Determine the (x, y) coordinate at the center of the cell enclosing the given text.  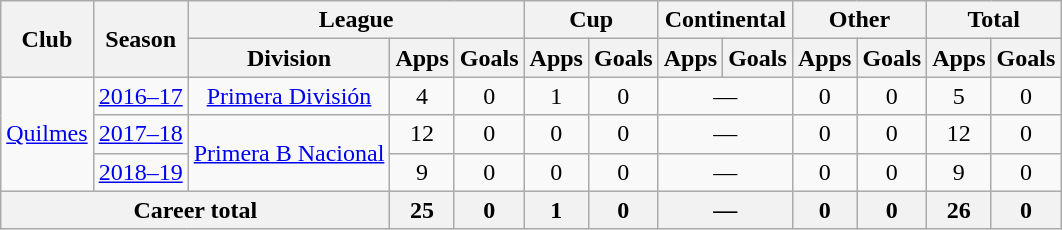
Division (289, 58)
Other (859, 20)
4 (422, 96)
2018–19 (140, 172)
Cup (591, 20)
2016–17 (140, 96)
Club (47, 39)
26 (959, 210)
Quilmes (47, 134)
Total (994, 20)
League (356, 20)
Season (140, 39)
2017–18 (140, 134)
5 (959, 96)
Career total (196, 210)
Primera B Nacional (289, 153)
25 (422, 210)
Continental (725, 20)
Primera División (289, 96)
